From the cell containing the given text, extract its center point as [X, Y] coordinate. 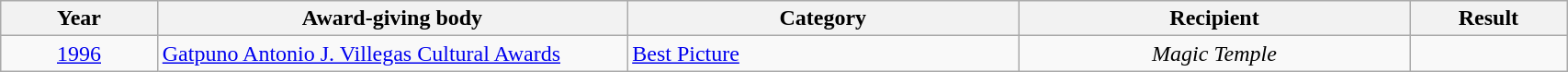
Year [79, 18]
Award-giving body [391, 18]
Category [823, 18]
Result [1488, 18]
Magic Temple [1214, 54]
Best Picture [823, 54]
1996 [79, 54]
Recipient [1214, 18]
Gatpuno Antonio J. Villegas Cultural Awards [391, 54]
